Capture the cell that displays the provided text and extract its [X, Y] central coordinate. 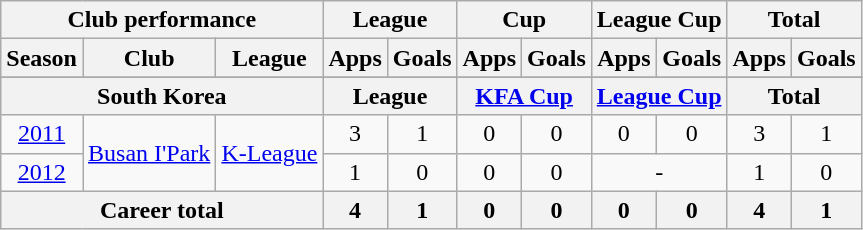
Busan I'Park [148, 153]
Club performance [162, 20]
KFA Cup [524, 96]
Season [42, 58]
Career total [162, 210]
2011 [42, 134]
Club [148, 58]
- [659, 172]
K-League [270, 153]
2012 [42, 172]
Cup [524, 20]
South Korea [162, 96]
